Return the (x, y) coordinate for the center point of the cell that contains the specified text.  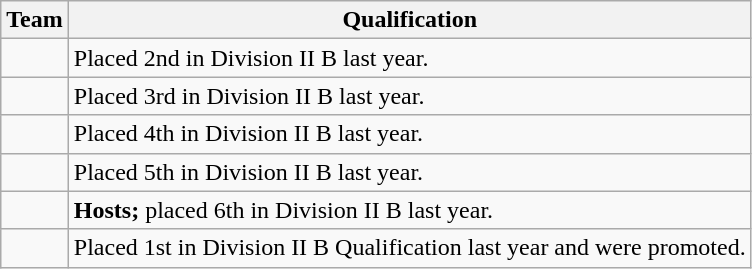
Qualification (410, 20)
Placed 2nd in Division II B last year. (410, 58)
Placed 1st in Division II B Qualification last year and were promoted. (410, 248)
Placed 4th in Division II B last year. (410, 134)
Team (35, 20)
Placed 5th in Division II B last year. (410, 172)
Hosts; placed 6th in Division II B last year. (410, 210)
Placed 3rd in Division II B last year. (410, 96)
